Capture the cell that displays the provided text and extract its [x, y] central coordinate. 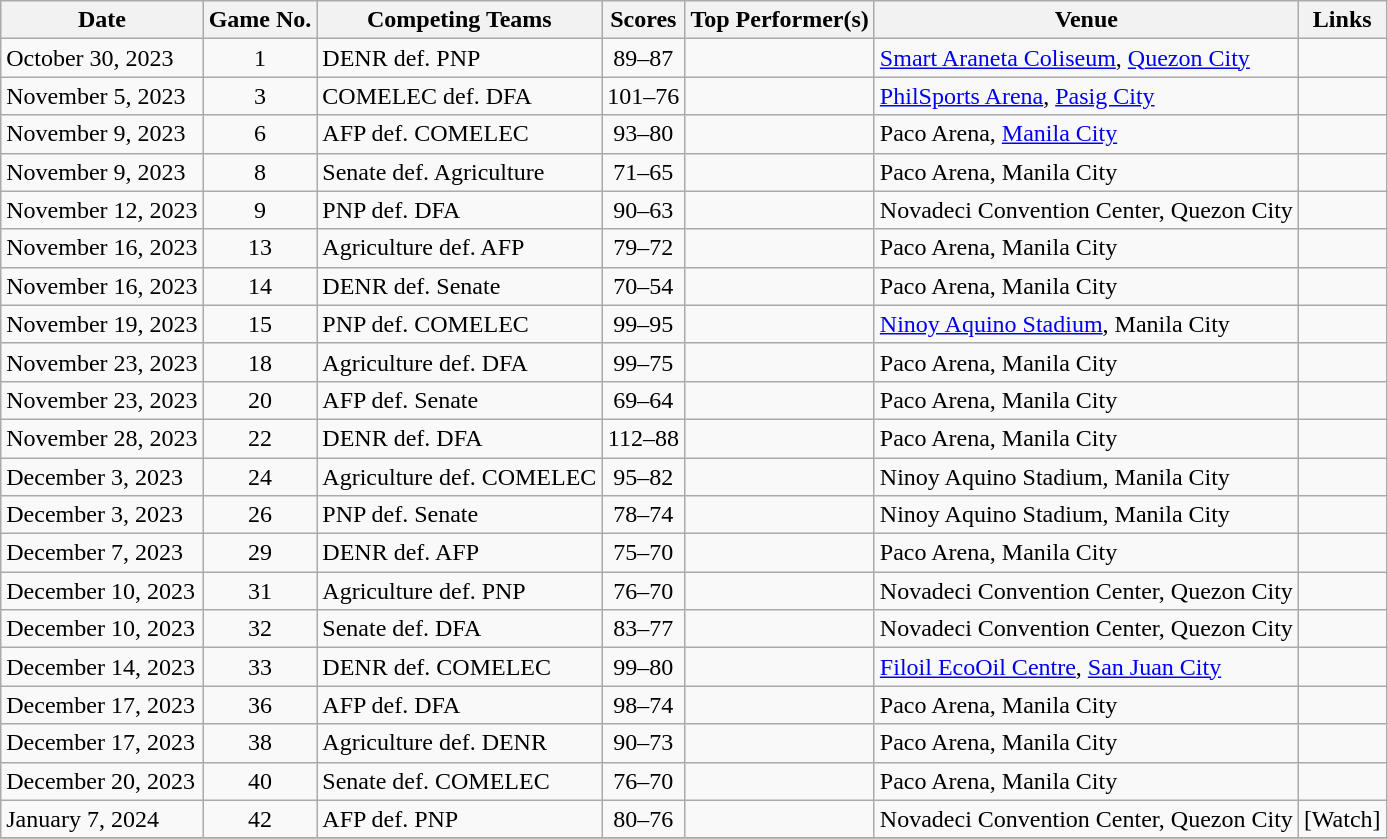
October 30, 2023 [102, 58]
AFP def. Senate [460, 400]
Links [1342, 20]
78–74 [644, 515]
Smart Araneta Coliseum, Quezon City [1086, 58]
COMELEC def. DFA [460, 96]
Date [102, 20]
31 [260, 591]
40 [260, 781]
99–95 [644, 324]
AFP def. DFA [460, 705]
29 [260, 553]
DENR def. PNP [460, 58]
101–76 [644, 96]
15 [260, 324]
November 19, 2023 [102, 324]
DENR def. Senate [460, 286]
Game No. [260, 20]
Senate def. DFA [460, 629]
Venue [1086, 20]
36 [260, 705]
Agriculture def. DENR [460, 743]
38 [260, 743]
75–70 [644, 553]
24 [260, 477]
20 [260, 400]
AFP def. PNP [460, 819]
[Watch] [1342, 819]
DENR def. COMELEC [460, 667]
1 [260, 58]
83–77 [644, 629]
99–80 [644, 667]
26 [260, 515]
PNP def. Senate [460, 515]
99–75 [644, 362]
November 28, 2023 [102, 438]
PNP def. COMELEC [460, 324]
79–72 [644, 248]
Agriculture def. COMELEC [460, 477]
December 20, 2023 [102, 781]
98–74 [644, 705]
PNP def. DFA [460, 210]
Competing Teams [460, 20]
November 5, 2023 [102, 96]
90–73 [644, 743]
9 [260, 210]
Filoil EcoOil Centre, San Juan City [1086, 667]
42 [260, 819]
December 7, 2023 [102, 553]
33 [260, 667]
95–82 [644, 477]
32 [260, 629]
PhilSports Arena, Pasig City [1086, 96]
69–64 [644, 400]
DENR def. AFP [460, 553]
December 14, 2023 [102, 667]
90–63 [644, 210]
AFP def. COMELEC [460, 134]
3 [260, 96]
80–76 [644, 819]
89–87 [644, 58]
13 [260, 248]
18 [260, 362]
22 [260, 438]
Top Performer(s) [780, 20]
6 [260, 134]
Senate def. Agriculture [460, 172]
Agriculture def. AFP [460, 248]
71–65 [644, 172]
Senate def. COMELEC [460, 781]
8 [260, 172]
Agriculture def. DFA [460, 362]
January 7, 2024 [102, 819]
November 12, 2023 [102, 210]
14 [260, 286]
Scores [644, 20]
70–54 [644, 286]
93–80 [644, 134]
DENR def. DFA [460, 438]
112–88 [644, 438]
Agriculture def. PNP [460, 591]
